Find where the given text appears and provide that cell's center as (X, Y) coordinate. 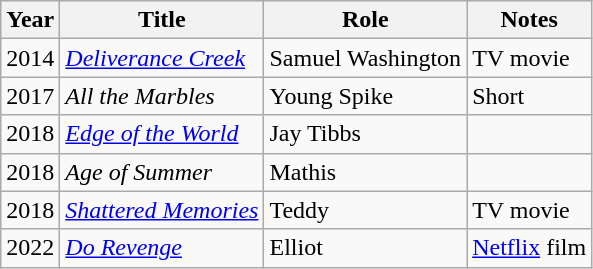
Notes (530, 20)
Teddy (366, 210)
Elliot (366, 248)
Netflix film (530, 248)
Shattered Memories (162, 210)
Do Revenge (162, 248)
Mathis (366, 172)
2022 (30, 248)
Edge of the World (162, 134)
Year (30, 20)
Age of Summer (162, 172)
2014 (30, 58)
2017 (30, 96)
Title (162, 20)
Samuel Washington (366, 58)
Role (366, 20)
All the Marbles (162, 96)
Short (530, 96)
Jay Tibbs (366, 134)
Deliverance Creek (162, 58)
Young Spike (366, 96)
